Locate the cell with the specified text and output its [x, y] center coordinate. 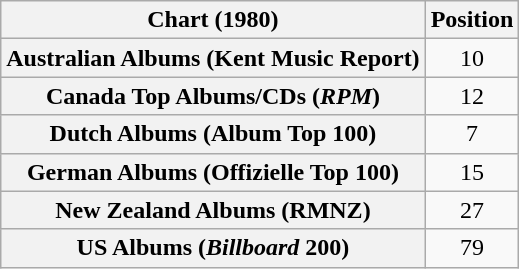
Australian Albums (Kent Music Report) [213, 58]
Position [472, 20]
12 [472, 96]
US Albums (Billboard 200) [213, 248]
7 [472, 134]
Dutch Albums (Album Top 100) [213, 134]
10 [472, 58]
15 [472, 172]
German Albums (Offizielle Top 100) [213, 172]
New Zealand Albums (RMNZ) [213, 210]
79 [472, 248]
Chart (1980) [213, 20]
27 [472, 210]
Canada Top Albums/CDs (RPM) [213, 96]
